Determine the (X, Y) coordinate at the center of the cell enclosing the given text.  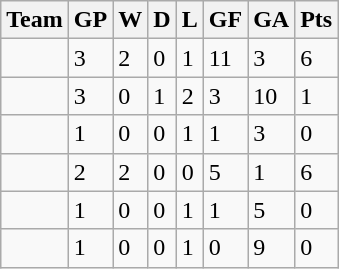
L (190, 20)
11 (225, 58)
10 (272, 96)
GA (272, 20)
GF (225, 20)
D (162, 20)
9 (272, 248)
GP (90, 20)
Team (35, 20)
Pts (316, 20)
W (130, 20)
